Return the [X, Y] coordinate for the center point of the cell that contains the specified text.  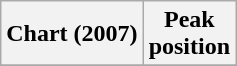
Chart (2007) [72, 34]
Peakposition [189, 34]
